Extract the (X, Y) coordinate from the center of the cell holding the provided text.  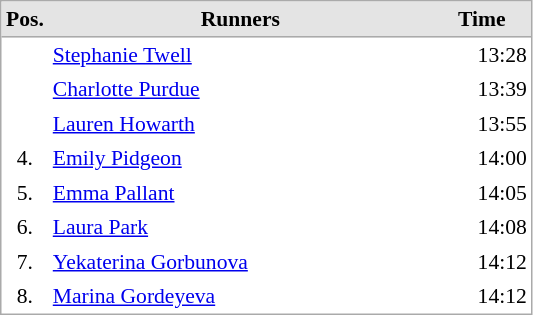
4. (26, 158)
8. (26, 296)
Runners (240, 20)
5. (26, 193)
Yekaterina Gorbunova (240, 261)
Pos. (26, 20)
14:08 (482, 227)
13:39 (482, 89)
7. (26, 261)
Emily Pidgeon (240, 158)
Lauren Howarth (240, 123)
Emma Pallant (240, 193)
14:00 (482, 158)
Charlotte Purdue (240, 89)
Laura Park (240, 227)
Stephanie Twell (240, 55)
13:28 (482, 55)
13:55 (482, 123)
14:05 (482, 193)
Marina Gordeyeva (240, 296)
Time (482, 20)
6. (26, 227)
